Determine the [X, Y] coordinate at the center of the cell enclosing the given text.  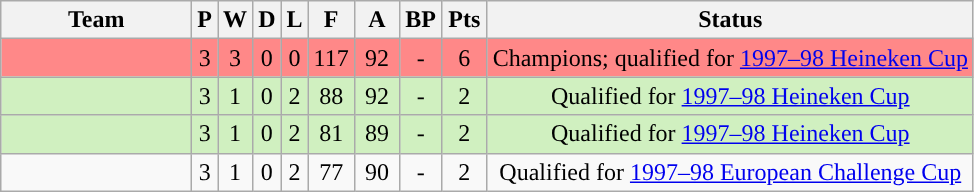
88 [331, 96]
BP [421, 20]
F [331, 20]
Champions; qualified for 1997–98 Heineken Cup [730, 58]
A [377, 20]
Team [96, 20]
81 [331, 134]
89 [377, 134]
117 [331, 58]
P [205, 20]
Status [730, 20]
D [267, 20]
Pts [465, 20]
90 [377, 172]
W [236, 20]
6 [465, 58]
77 [331, 172]
Qualified for 1997–98 European Challenge Cup [730, 172]
L [294, 20]
